From the cell containing the given text, extract its center point as [x, y] coordinate. 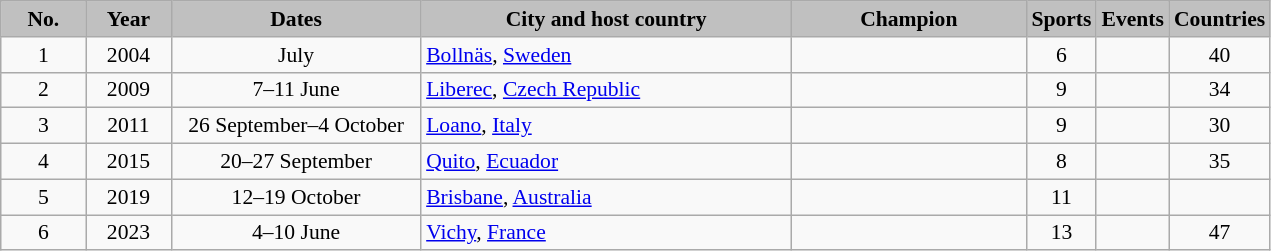
2015 [128, 162]
2011 [128, 126]
City and host country [606, 19]
No. [44, 19]
12–19 October [296, 197]
3 [44, 126]
47 [1220, 233]
Dates [296, 19]
35 [1220, 162]
11 [1061, 197]
26 September–4 October [296, 126]
2009 [128, 90]
2023 [128, 233]
30 [1220, 126]
July [296, 55]
13 [1061, 233]
Loano, Italy [606, 126]
8 [1061, 162]
Year [128, 19]
4–10 June [296, 233]
Brisbane, Australia [606, 197]
Sports [1061, 19]
Quito, Ecuador [606, 162]
Vichy, France [606, 233]
2004 [128, 55]
Events [1132, 19]
7–11 June [296, 90]
Liberec, Czech Republic [606, 90]
20–27 September [296, 162]
Bollnäs, Sweden [606, 55]
4 [44, 162]
40 [1220, 55]
5 [44, 197]
1 [44, 55]
Champion [908, 19]
Countries [1220, 19]
34 [1220, 90]
2 [44, 90]
2019 [128, 197]
